Identify which cell holds the provided text, then report its [x, y] central coordinate. 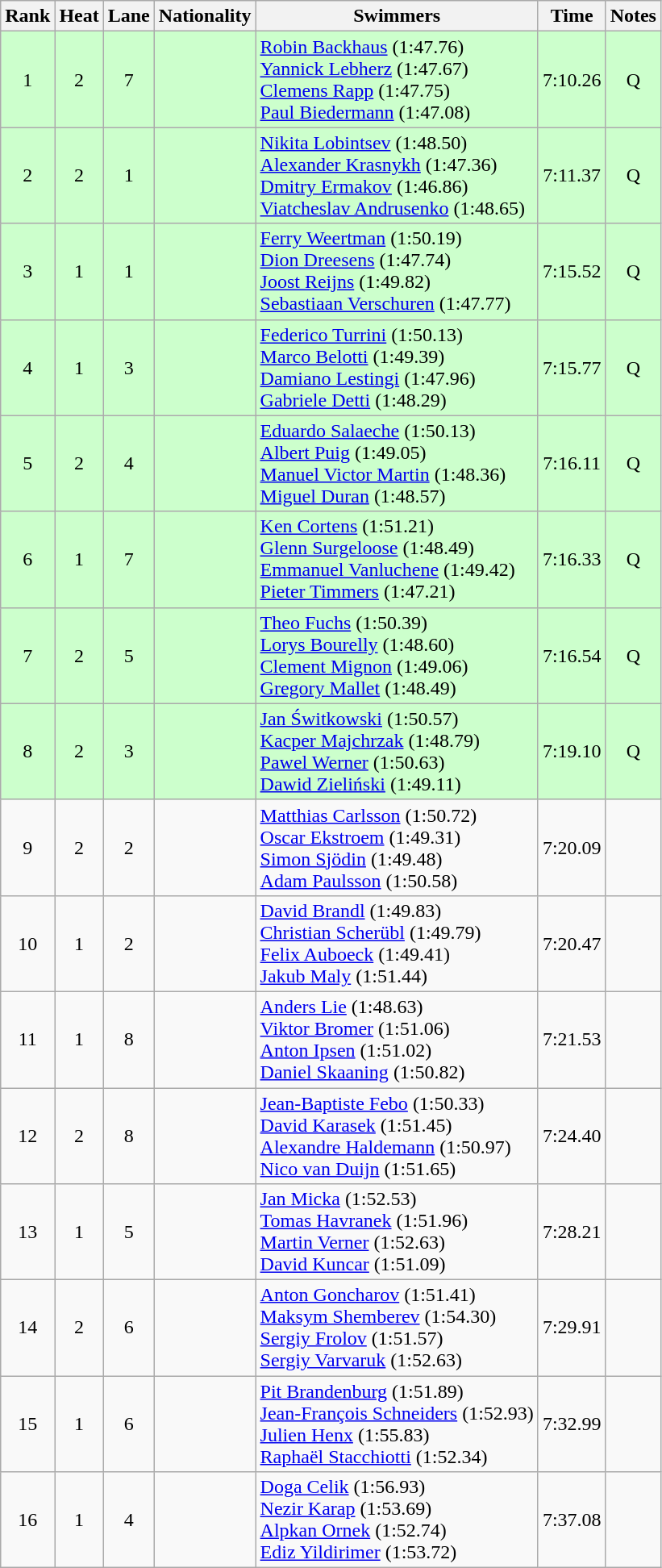
Ferry Weertman (1:50.19)Dion Dreesens (1:47.74)Joost Reijns (1:49.82)Sebastiaan Verschuren (1:47.77) [397, 271]
7:29.91 [572, 1328]
16 [27, 1520]
7:21.53 [572, 1039]
14 [27, 1328]
Time [572, 16]
Robin Backhaus (1:47.76)Yannick Lebherz (1:47.67)Clemens Rapp (1:47.75)Paul Biedermann (1:47.08) [397, 79]
Matthias Carlsson (1:50.72)Oscar Ekstroem (1:49.31)Simon Sjödin (1:49.48)Adam Paulsson (1:50.58) [397, 847]
7:32.99 [572, 1424]
Rank [27, 16]
Federico Turrini (1:50.13)Marco Belotti (1:49.39)Damiano Lestingi (1:47.96)Gabriele Detti (1:48.29) [397, 368]
7:16.33 [572, 560]
7:15.52 [572, 271]
15 [27, 1424]
Anton Goncharov (1:51.41)Maksym Shemberev (1:54.30)Sergiy Frolov (1:51.57)Sergiy Varvaruk (1:52.63) [397, 1328]
Ken Cortens (1:51.21)Glenn Surgeloose (1:48.49)Emmanuel Vanluchene (1:49.42)Pieter Timmers (1:47.21) [397, 560]
7:16.54 [572, 655]
7:15.77 [572, 368]
7:11.37 [572, 176]
Notes [633, 16]
Lane [129, 16]
7:10.26 [572, 79]
Jan Świtkowski (1:50.57)Kacper Majchrzak (1:48.79)Pawel Werner (1:50.63)Dawid Zieliński (1:49.11) [397, 752]
David Brandl (1:49.83)Christian Scherübl (1:49.79)Felix Auboeck (1:49.41)Jakub Maly (1:51.44) [397, 944]
Nikita Lobintsev (1:48.50)Alexander Krasnykh (1:47.36)Dmitry Ermakov (1:46.86)Viatcheslav Andrusenko (1:48.65) [397, 176]
7:16.11 [572, 463]
7:37.08 [572, 1520]
Nationality [205, 16]
7:19.10 [572, 752]
7:24.40 [572, 1136]
Theo Fuchs (1:50.39)Lorys Bourelly (1:48.60)Clement Mignon (1:49.06)Gregory Mallet (1:48.49) [397, 655]
7:20.47 [572, 944]
Jean-Baptiste Febo (1:50.33)David Karasek (1:51.45)Alexandre Haldemann (1:50.97)Nico van Duijn (1:51.65) [397, 1136]
13 [27, 1232]
9 [27, 847]
7:20.09 [572, 847]
Anders Lie (1:48.63)Viktor Bromer (1:51.06)Anton Ipsen (1:51.02)Daniel Skaaning (1:50.82) [397, 1039]
10 [27, 944]
Eduardo Salaeche (1:50.13)Albert Puig (1:49.05)Manuel Victor Martin (1:48.36)Miguel Duran (1:48.57) [397, 463]
11 [27, 1039]
Heat [79, 16]
Doga Celik (1:56.93)Nezir Karap (1:53.69)Alpkan Ornek (1:52.74)Ediz Yildirimer (1:53.72) [397, 1520]
Jan Micka (1:52.53)Tomas Havranek (1:51.96)Martin Verner (1:52.63)David Kuncar (1:51.09) [397, 1232]
Swimmers [397, 16]
Pit Brandenburg (1:51.89)Jean-François Schneiders (1:52.93)Julien Henx (1:55.83)Raphaël Stacchiotti (1:52.34) [397, 1424]
7:28.21 [572, 1232]
12 [27, 1136]
